Capture the cell that displays the provided text and extract its (x, y) central coordinate. 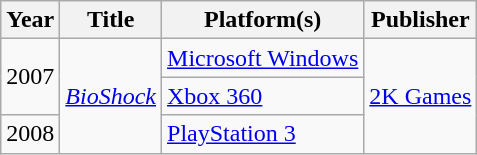
2008 (30, 134)
2K Games (420, 96)
PlayStation 3 (263, 134)
Xbox 360 (263, 96)
BioShock (111, 96)
Platform(s) (263, 20)
Title (111, 20)
Year (30, 20)
Publisher (420, 20)
Microsoft Windows (263, 58)
2007 (30, 77)
